Scan for the cell matching the given text and deliver its (x, y) coordinate at center. 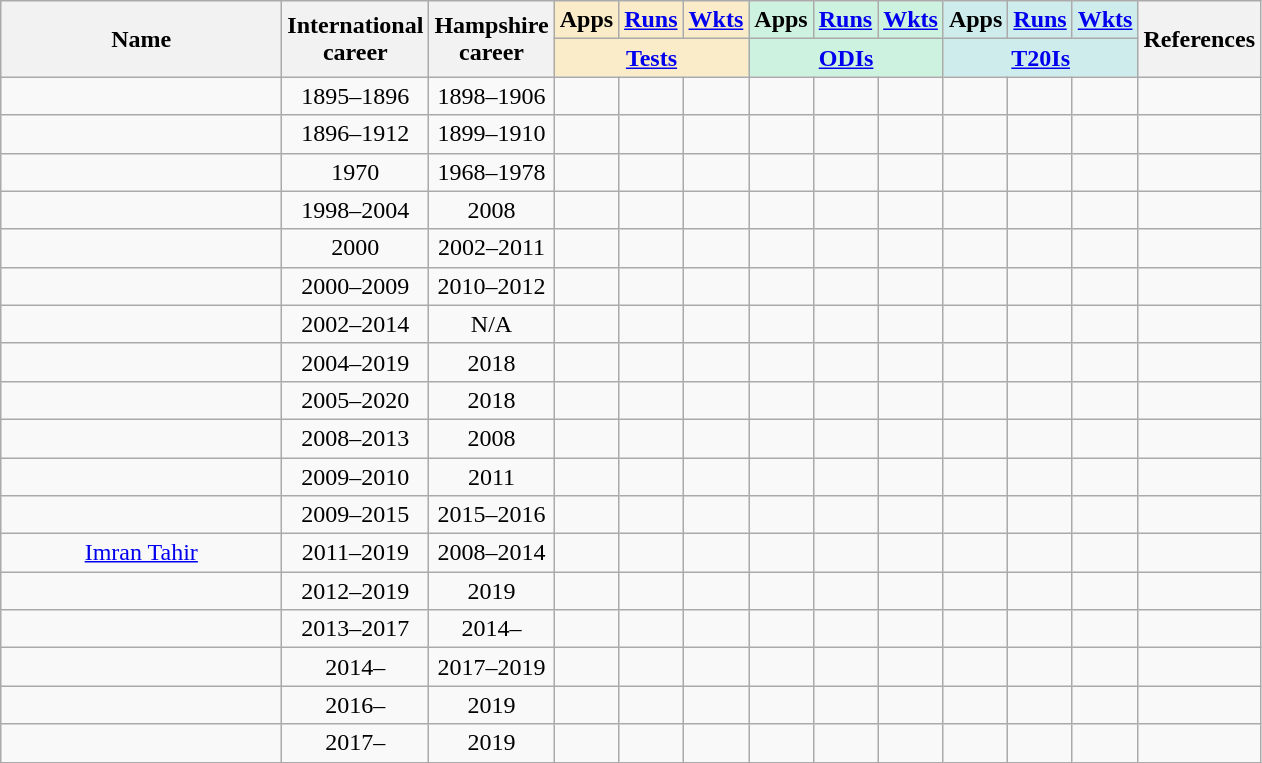
2009–2015 (356, 515)
N/A (492, 324)
2012–2019 (356, 591)
Tests (652, 58)
1899–1910 (492, 134)
Hampshirecareer (492, 39)
2017–2019 (492, 667)
2002–2014 (356, 324)
Imran Tahir (142, 553)
1970 (356, 172)
References (1200, 39)
1895–1896 (356, 96)
2011–2019 (356, 553)
2004–2019 (356, 362)
2015–2016 (492, 515)
2016– (356, 705)
1898–1906 (492, 96)
1998–2004 (356, 210)
2000–2009 (356, 286)
2008–2014 (492, 553)
2005–2020 (356, 400)
2009–2010 (356, 477)
1968–1978 (492, 172)
2008–2013 (356, 438)
ODIs (846, 58)
T20Is (1040, 58)
2011 (492, 477)
2000 (356, 248)
2010–2012 (492, 286)
2002–2011 (492, 248)
2017– (356, 743)
2013–2017 (356, 629)
Internationalcareer (356, 39)
1896–1912 (356, 134)
Name (142, 39)
